Detect which cell encompasses the target text, then output its (x, y) center coordinate. 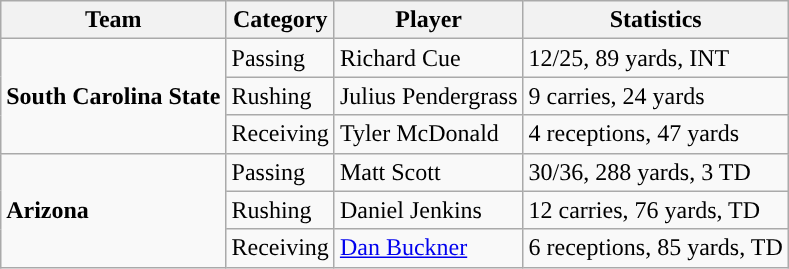
9 carries, 24 yards (656, 96)
Player (428, 20)
Team (114, 20)
30/36, 288 yards, 3 TD (656, 172)
Arizona (114, 210)
Julius Pendergrass (428, 96)
12/25, 89 yards, INT (656, 58)
12 carries, 76 yards, TD (656, 210)
Daniel Jenkins (428, 210)
Dan Buckner (428, 248)
Category (280, 20)
6 receptions, 85 yards, TD (656, 248)
Richard Cue (428, 58)
Matt Scott (428, 172)
4 receptions, 47 yards (656, 134)
Statistics (656, 20)
South Carolina State (114, 96)
Tyler McDonald (428, 134)
